Detect which cell encompasses the target text, then output its (X, Y) center coordinate. 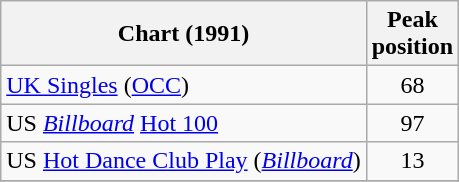
97 (412, 123)
US Hot Dance Club Play (Billboard) (184, 161)
13 (412, 161)
Peakposition (412, 34)
UK Singles (OCC) (184, 85)
Chart (1991) (184, 34)
US Billboard Hot 100 (184, 123)
68 (412, 85)
